Pinpoint the cell where the given text exists, returning its (x, y) midpoint coordinate. 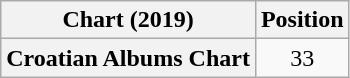
Croatian Albums Chart (128, 58)
33 (302, 58)
Position (302, 20)
Chart (2019) (128, 20)
